Determine the (x, y) coordinate at the center of the cell enclosing the given text.  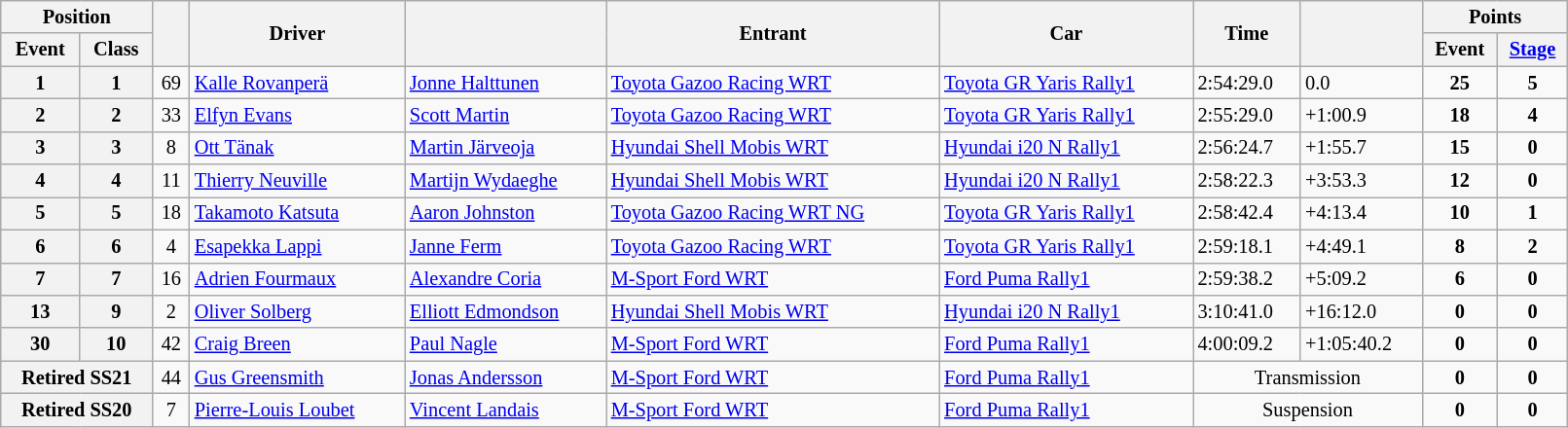
Stage (1532, 50)
9 (117, 311)
15 (1460, 148)
Elliott Edmondson (506, 311)
Esapekka Lappi (298, 246)
Aaron Johnston (506, 213)
2:58:22.3 (1248, 181)
Entrant (773, 33)
Jonas Andersson (506, 377)
Transmission (1308, 377)
Retired SS21 (77, 377)
12 (1460, 181)
2:59:18.1 (1248, 246)
Position (77, 17)
4:00:09.2 (1248, 344)
Vincent Landais (506, 410)
Oliver Solberg (298, 311)
Takamoto Katsuta (298, 213)
Ott Tänak (298, 148)
2:59:38.2 (1248, 279)
+1:55.7 (1361, 148)
Kalle Rovanperä (298, 83)
13 (41, 311)
Points (1495, 17)
Retired SS20 (77, 410)
Scott Martin (506, 115)
+4:49.1 (1361, 246)
Adrien Fourmaux (298, 279)
11 (171, 181)
Pierre-Louis Loubet (298, 410)
+16:12.0 (1361, 311)
Suspension (1308, 410)
0.0 (1361, 83)
Martin Järveoja (506, 148)
Paul Nagle (506, 344)
+1:00.9 (1361, 115)
Thierry Neuville (298, 181)
Craig Breen (298, 344)
Toyota Gazoo Racing WRT NG (773, 213)
+4:13.4 (1361, 213)
+5:09.2 (1361, 279)
44 (171, 377)
Gus Greensmith (298, 377)
+1:05:40.2 (1361, 344)
16 (171, 279)
2:54:29.0 (1248, 83)
2:58:42.4 (1248, 213)
Alexandre Coria (506, 279)
Martijn Wydaeghe (506, 181)
25 (1460, 83)
69 (171, 83)
2:56:24.7 (1248, 148)
Elfyn Evans (298, 115)
2:55:29.0 (1248, 115)
Jonne Halttunen (506, 83)
Janne Ferm (506, 246)
3:10:41.0 (1248, 311)
Time (1248, 33)
Driver (298, 33)
Car (1066, 33)
42 (171, 344)
+3:53.3 (1361, 181)
30 (41, 344)
33 (171, 115)
Class (117, 50)
